Return [X, Y] of the center of cell containing provided text 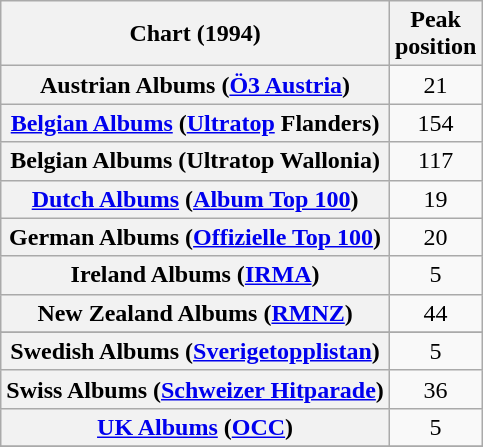
21 [435, 85]
44 [435, 313]
New Zealand Albums (RMNZ) [196, 313]
Swiss Albums (Schweizer Hitparade) [196, 389]
Belgian Albums (Ultratop Wallonia) [196, 161]
Dutch Albums (Album Top 100) [196, 199]
German Albums (Offizielle Top 100) [196, 237]
Ireland Albums (IRMA) [196, 275]
36 [435, 389]
117 [435, 161]
Peakposition [435, 34]
Austrian Albums (Ö3 Austria) [196, 85]
19 [435, 199]
UK Albums (OCC) [196, 427]
Swedish Albums (Sverigetopplistan) [196, 351]
Belgian Albums (Ultratop Flanders) [196, 123]
20 [435, 237]
154 [435, 123]
Chart (1994) [196, 34]
